Detect which cell encompasses the target text, then output its [x, y] center coordinate. 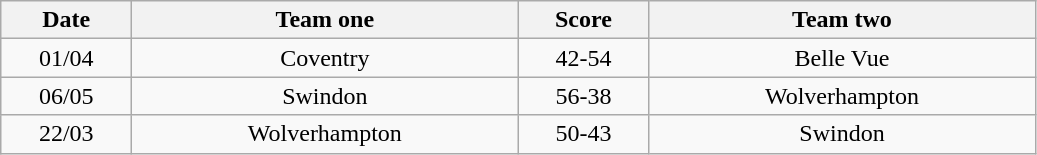
42-54 [584, 58]
06/05 [66, 96]
Belle Vue [842, 58]
Score [584, 20]
01/04 [66, 58]
Date [66, 20]
50-43 [584, 134]
Team two [842, 20]
22/03 [66, 134]
Team one [325, 20]
56-38 [584, 96]
Coventry [325, 58]
